Find where the given text appears and provide that cell's center as (X, Y) coordinate. 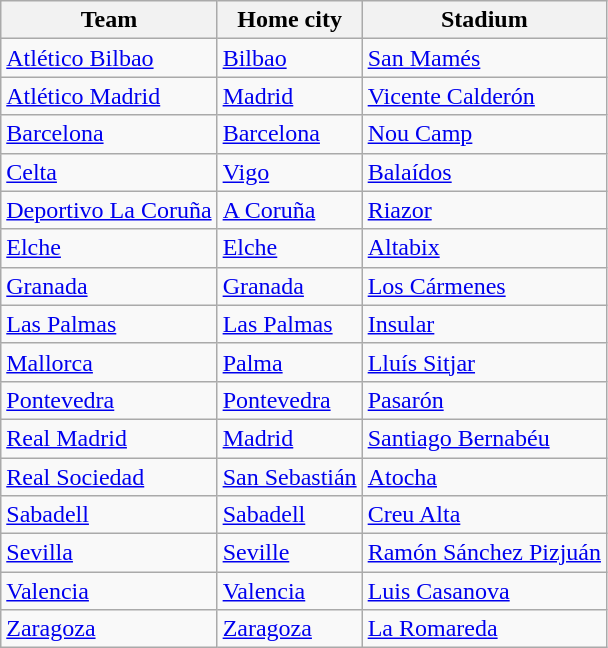
Los Cármenes (484, 286)
Santiago Bernabéu (484, 438)
Vicente Calderón (484, 96)
Home city (290, 20)
Riazor (484, 210)
Atocha (484, 477)
Seville (290, 553)
Luis Casanova (484, 591)
Nou Camp (484, 134)
A Coruña (290, 210)
Vigo (290, 172)
Mallorca (109, 362)
Atlético Madrid (109, 96)
Atlético Bilbao (109, 58)
Pasarón (484, 400)
San Sebastián (290, 477)
Real Madrid (109, 438)
Celta (109, 172)
Insular (484, 324)
Team (109, 20)
Sevilla (109, 553)
Creu Alta (484, 515)
Real Sociedad (109, 477)
La Romareda (484, 629)
Bilbao (290, 58)
Ramón Sánchez Pizjuán (484, 553)
Palma (290, 362)
San Mamés (484, 58)
Altabix (484, 248)
Deportivo La Coruña (109, 210)
Lluís Sitjar (484, 362)
Stadium (484, 20)
Balaídos (484, 172)
